Return (X, Y) of the center of cell containing provided text 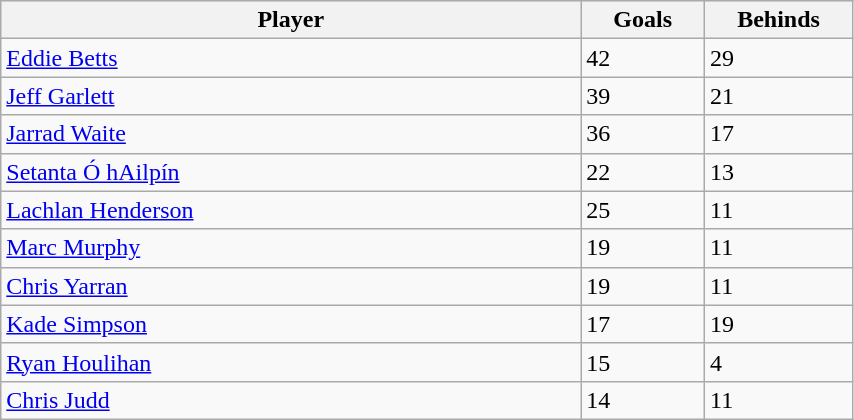
22 (643, 172)
Lachlan Henderson (291, 210)
42 (643, 58)
Ryan Houlihan (291, 362)
Jeff Garlett (291, 96)
25 (643, 210)
Behinds (779, 20)
39 (643, 96)
21 (779, 96)
Kade Simpson (291, 324)
Eddie Betts (291, 58)
29 (779, 58)
15 (643, 362)
Jarrad Waite (291, 134)
Goals (643, 20)
Chris Judd (291, 400)
13 (779, 172)
14 (643, 400)
36 (643, 134)
Player (291, 20)
Setanta Ó hAilpín (291, 172)
Marc Murphy (291, 248)
Chris Yarran (291, 286)
4 (779, 362)
